Capture the cell that displays the provided text and extract its (X, Y) central coordinate. 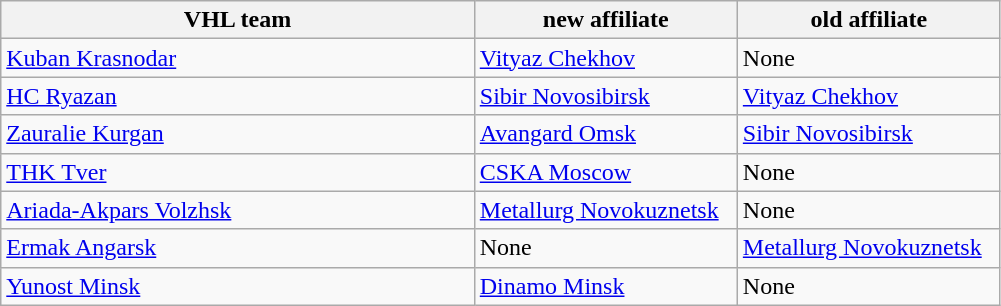
Yunost Minsk (238, 286)
old affiliate (868, 20)
THK Tver (238, 172)
Avangard Omsk (606, 134)
Dinamo Minsk (606, 286)
Ariada-Akpars Volzhsk (238, 210)
HC Ryazan (238, 96)
VHL team (238, 20)
CSKA Moscow (606, 172)
new affiliate (606, 20)
Zauralie Kurgan (238, 134)
Kuban Krasnodar (238, 58)
Ermak Angarsk (238, 248)
